Identify which cell holds the provided text, then report its [x, y] central coordinate. 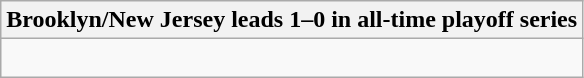
Brooklyn/New Jersey leads 1–0 in all-time playoff series [292, 20]
